Determine the (X, Y) coordinate at the center of the cell enclosing the given text.  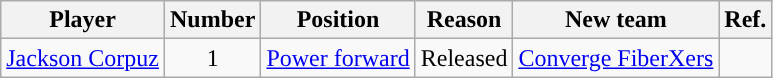
Ref. (746, 20)
Reason (464, 20)
Number (212, 20)
New team (616, 20)
Power forward (338, 58)
Position (338, 20)
Released (464, 58)
1 (212, 58)
Jackson Corpuz (83, 58)
Player (83, 20)
Converge FiberXers (616, 58)
